Capture the cell that displays the provided text and extract its [x, y] central coordinate. 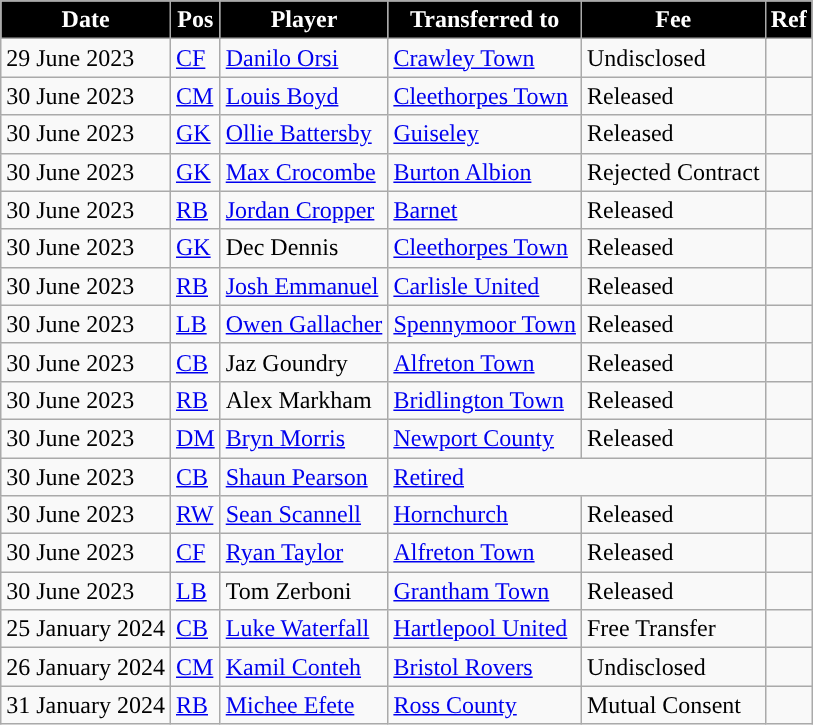
Grantham Town [485, 591]
Tom Zerboni [304, 591]
Bridlington Town [485, 400]
26 January 2024 [86, 667]
Alex Markham [304, 400]
Danilo Orsi [304, 58]
Ollie Battersby [304, 134]
Luke Waterfall [304, 629]
Shaun Pearson [304, 477]
RW [195, 515]
Crawley Town [485, 58]
Owen Gallacher [304, 324]
Pos [195, 20]
Bryn Morris [304, 438]
Transferred to [485, 20]
Hornchurch [485, 515]
Player [304, 20]
Michee Efete [304, 705]
Newport County [485, 438]
25 January 2024 [86, 629]
Jordan Cropper [304, 210]
Carlisle United [485, 286]
Max Crocombe [304, 172]
Dec Dennis [304, 248]
Kamil Conteh [304, 667]
Free Transfer [673, 629]
29 June 2023 [86, 58]
Jaz Goundry [304, 362]
Hartlepool United [485, 629]
Barnet [485, 210]
Date [86, 20]
Burton Albion [485, 172]
Ref [788, 20]
Sean Scannell [304, 515]
Ross County [485, 705]
31 January 2024 [86, 705]
Louis Boyd [304, 96]
Mutual Consent [673, 705]
Retired [576, 477]
Rejected Contract [673, 172]
Spennymoor Town [485, 324]
Josh Emmanuel [304, 286]
Ryan Taylor [304, 553]
Bristol Rovers [485, 667]
Fee [673, 20]
Guiseley [485, 134]
DM [195, 438]
